From the cell containing the given text, extract its center point as (X, Y) coordinate. 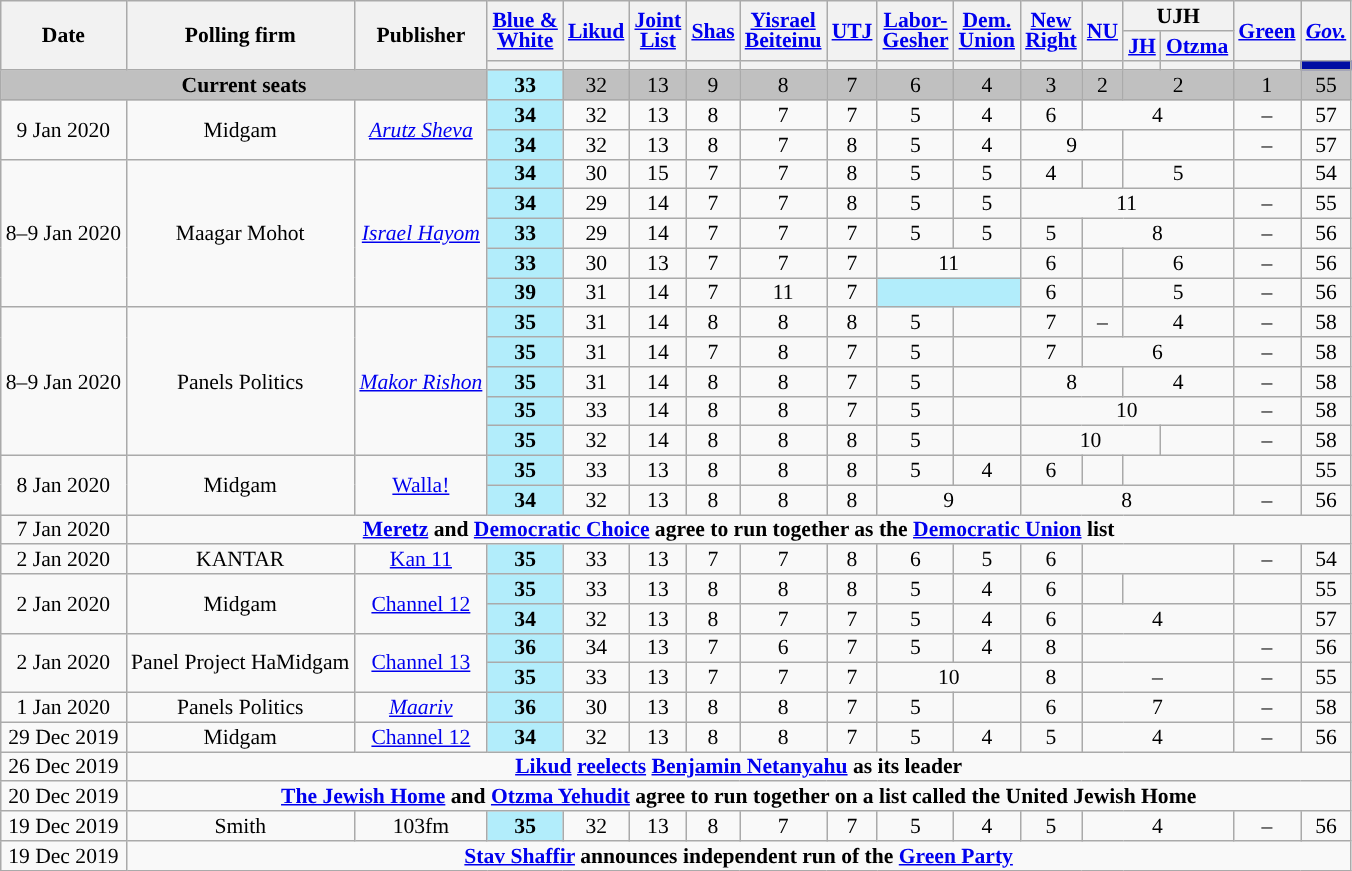
UTJ (852, 30)
Likud reelects Benjamin Netanyahu as its leader (738, 767)
20 Dec 2019 (64, 797)
Dem.Union (988, 30)
JointList (658, 30)
8 Jan 2020 (64, 486)
Polling firm (240, 36)
Likud (596, 30)
Israel Hayom (420, 233)
Walla! (420, 486)
NewRight (1051, 30)
1 Jan 2020 (64, 708)
The Jewish Home and Otzma Yehudit agree to run together on a list called the United Jewish Home (738, 797)
29 Dec 2019 (64, 737)
Kan 11 (420, 560)
15 (658, 174)
Shas (712, 30)
UJH (1178, 16)
KANTAR (240, 560)
Blue &White (524, 30)
3 (1051, 86)
Smith (240, 826)
Channel 13 (420, 662)
Meretz and Democratic Choice agree to run together as the Democratic Union list (738, 530)
Panel Project HaMidgam (240, 662)
Makor Rishon (420, 382)
Labor-Gesher (915, 30)
Date (64, 36)
Current seats (244, 86)
7 Jan 2020 (64, 530)
Stav Shaffir announces independent run of the Green Party (738, 856)
Otzma (1197, 46)
Publisher (420, 36)
26 Dec 2019 (64, 767)
1 (1266, 86)
Maariv (420, 708)
JH (1142, 46)
Maagar Mohot (240, 233)
103fm (420, 826)
9 Jan 2020 (64, 130)
NU (1102, 30)
Arutz Sheva (420, 130)
Gov. (1326, 30)
YisraelBeiteinu (784, 30)
39 (524, 293)
Green (1266, 30)
